Determine the (X, Y) coordinate at the center of the cell enclosing the given text.  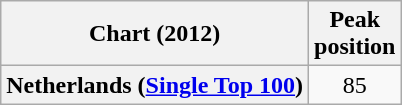
Peakposition (355, 34)
Chart (2012) (155, 34)
Netherlands (Single Top 100) (155, 85)
85 (355, 85)
